From the cell containing the given text, extract its center point as [X, Y] coordinate. 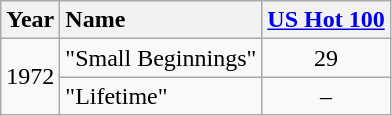
"Lifetime" [161, 96]
"Small Beginnings" [161, 58]
Name [161, 20]
US Hot 100 [326, 20]
– [326, 96]
1972 [30, 77]
29 [326, 58]
Year [30, 20]
